Pinpoint the cell where the given text exists, returning its [x, y] midpoint coordinate. 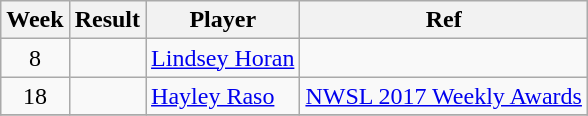
NWSL 2017 Weekly Awards [444, 96]
Hayley Raso [223, 96]
Week [35, 20]
Lindsey Horan [223, 58]
8 [35, 58]
Ref [444, 20]
Player [223, 20]
Result [107, 20]
18 [35, 96]
